Identify which cell holds the provided text, then report its [x, y] central coordinate. 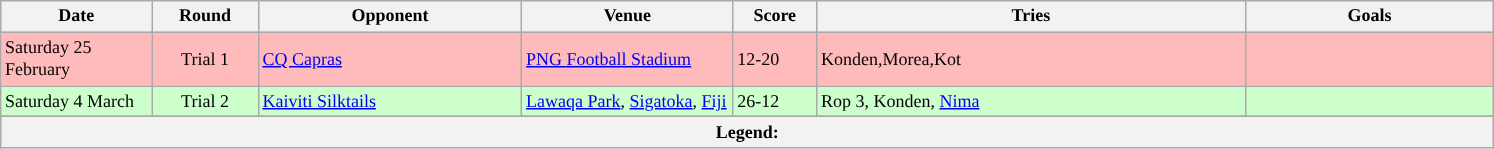
Kaiviti Silktails [390, 102]
Rop 3, Konden, Nima [1032, 102]
Goals [1370, 16]
Konden,Morea,Kot [1032, 59]
Opponent [390, 16]
Round [205, 16]
Score [775, 16]
26-12 [775, 102]
CQ Capras [390, 59]
Venue [628, 16]
Trial 1 [205, 59]
Lawaqa Park, Sigatoka, Fiji [628, 102]
PNG Football Stadium [628, 59]
Saturday 4 March [76, 102]
12-20 [775, 59]
Date [76, 16]
Saturday 25 February [76, 59]
Tries [1032, 16]
Trial 2 [205, 102]
Legend: [748, 132]
